Output the (x, y) coordinate of the center of the cell containing the given text.  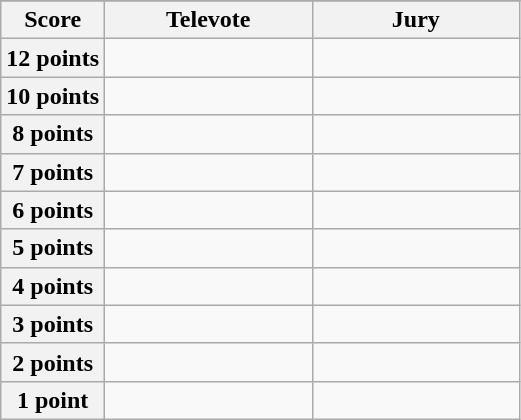
Score (53, 20)
Televote (209, 20)
2 points (53, 362)
4 points (53, 286)
Jury (416, 20)
6 points (53, 210)
10 points (53, 96)
12 points (53, 58)
1 point (53, 400)
3 points (53, 324)
8 points (53, 134)
5 points (53, 248)
7 points (53, 172)
